Find where the given text appears and provide that cell's center as (x, y) coordinate. 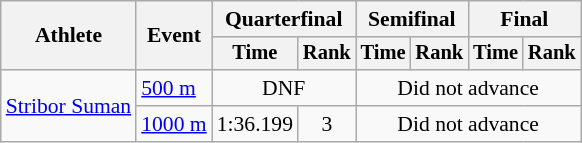
Athlete (68, 36)
1000 m (174, 124)
Final (524, 19)
Quarterfinal (284, 19)
3 (327, 124)
Semifinal (412, 19)
500 m (174, 88)
DNF (284, 88)
Stribor Suman (68, 106)
1:36.199 (255, 124)
Event (174, 36)
